Detect which cell encompasses the target text, then output its (x, y) center coordinate. 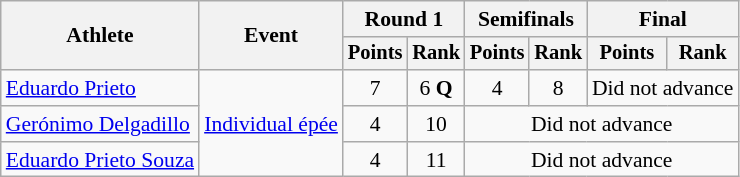
Eduardo Prieto (100, 88)
Gerónimo Delgadillo (100, 124)
Athlete (100, 36)
Final (663, 19)
8 (558, 88)
Event (271, 36)
7 (375, 88)
Semifinals (526, 19)
Round 1 (404, 19)
6 Q (436, 88)
Individual épée (271, 124)
10 (436, 124)
